Identify which cell holds the provided text, then report its [x, y] central coordinate. 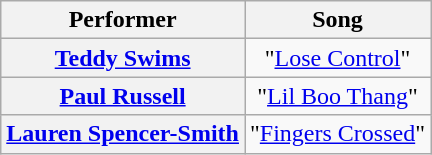
Song [337, 20]
Performer [123, 20]
Teddy Swims [123, 58]
Lauren Spencer-Smith [123, 134]
Paul Russell [123, 96]
"Fingers Crossed" [337, 134]
"Lil Boo Thang" [337, 96]
"Lose Control" [337, 58]
